Find where the given text appears and provide that cell's center as [x, y] coordinate. 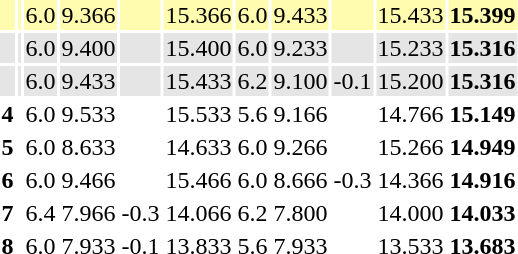
8.633 [88, 147]
14.000 [410, 213]
9.366 [88, 15]
15.399 [482, 15]
14.633 [198, 147]
9.166 [300, 114]
14.766 [410, 114]
14.949 [482, 147]
7.966 [88, 213]
15.366 [198, 15]
14.916 [482, 180]
15.466 [198, 180]
14.066 [198, 213]
6.4 [40, 213]
15.400 [198, 48]
14.033 [482, 213]
5 [8, 147]
9.466 [88, 180]
15.533 [198, 114]
15.149 [482, 114]
4 [8, 114]
9.233 [300, 48]
15.266 [410, 147]
9.266 [300, 147]
9.400 [88, 48]
8.666 [300, 180]
7.800 [300, 213]
-0.1 [352, 81]
15.200 [410, 81]
14.366 [410, 180]
6 [8, 180]
9.533 [88, 114]
9.100 [300, 81]
7 [8, 213]
15.233 [410, 48]
5.6 [252, 114]
